Pinpoint the cell where the given text exists, returning its (x, y) midpoint coordinate. 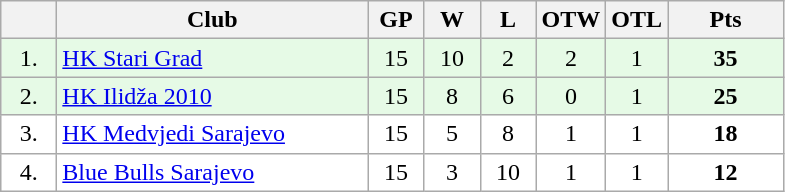
2. (29, 96)
Pts (726, 20)
OTL (637, 20)
5 (452, 134)
3 (452, 172)
HK Ilidža 2010 (212, 96)
HK Stari Grad (212, 58)
L (508, 20)
25 (726, 96)
GP (396, 20)
35 (726, 58)
12 (726, 172)
Blue Bulls Sarajevo (212, 172)
W (452, 20)
18 (726, 134)
6 (508, 96)
0 (571, 96)
Club (212, 20)
OTW (571, 20)
3. (29, 134)
HK Medvjedi Sarajevo (212, 134)
1. (29, 58)
4. (29, 172)
